Return the (X, Y) coordinate for the center point of the cell that contains the specified text.  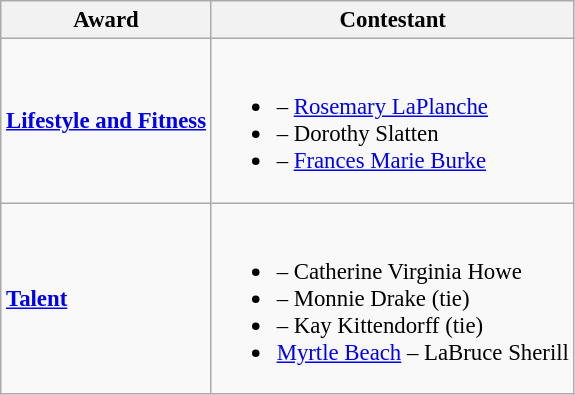
Talent (106, 298)
Contestant (392, 20)
– Rosemary LaPlanche – Dorothy Slatten – Frances Marie Burke (392, 121)
Award (106, 20)
Lifestyle and Fitness (106, 121)
– Catherine Virginia Howe – Monnie Drake (tie) – Kay Kittendorff (tie) Myrtle Beach – LaBruce Sherill (392, 298)
